Search for the cell housing the specified text and yield its (x, y) center coordinate. 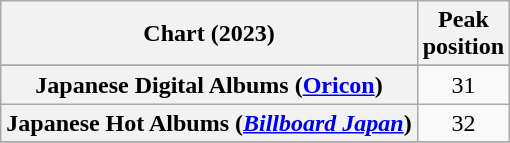
32 (463, 123)
Japanese Digital Albums (Oricon) (209, 85)
Japanese Hot Albums (Billboard Japan) (209, 123)
Chart (2023) (209, 34)
31 (463, 85)
Peakposition (463, 34)
